Extract the (X, Y) coordinate from the center of the cell holding the provided text.  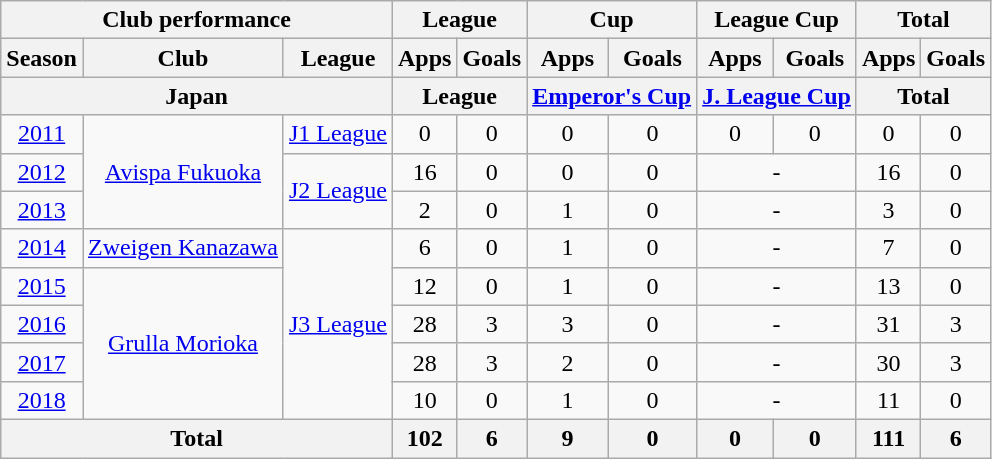
12 (424, 286)
Cup (612, 20)
2013 (42, 210)
2011 (42, 134)
111 (888, 438)
7 (888, 248)
League Cup (777, 20)
2015 (42, 286)
10 (424, 400)
Emperor's Cup (612, 96)
2017 (42, 362)
11 (888, 400)
2016 (42, 324)
Japan (197, 96)
2012 (42, 172)
J. League Cup (777, 96)
Grulla Morioka (182, 343)
2014 (42, 248)
J1 League (338, 134)
Season (42, 58)
13 (888, 286)
Zweigen Kanazawa (182, 248)
30 (888, 362)
Avispa Fukuoka (182, 172)
31 (888, 324)
Club (182, 58)
Club performance (197, 20)
102 (424, 438)
J2 League (338, 191)
9 (568, 438)
2018 (42, 400)
J3 League (338, 324)
